Detect which cell encompasses the target text, then output its (X, Y) center coordinate. 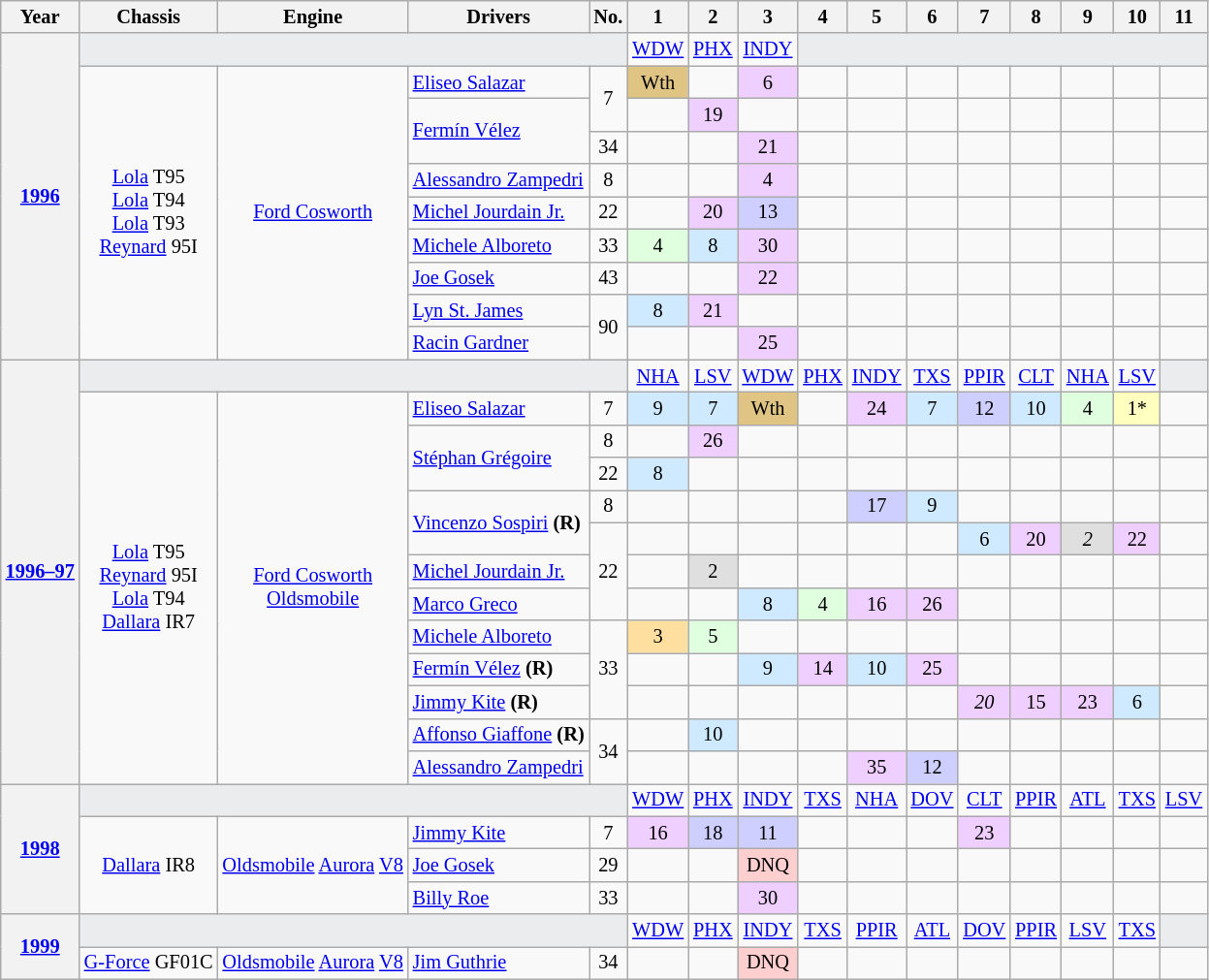
Lyn St. James (498, 310)
Year (41, 16)
18 (713, 833)
Ford Cosworth (313, 213)
29 (609, 865)
90 (609, 326)
1* (1137, 408)
Stéphan Grégoire (498, 458)
Jim Guthrie (498, 963)
1996–97 (41, 572)
Fermín Vélez (498, 130)
G-Force GF01C (149, 963)
14 (822, 669)
Ford CosworthOldsmobile (313, 587)
15 (1035, 702)
1 (657, 16)
No. (609, 16)
Affonso Giaffone (R) (498, 735)
17 (876, 506)
Racin Gardner (498, 343)
19 (713, 114)
24 (876, 408)
13 (768, 212)
Jimmy Kite (498, 833)
Fermín Vélez (R) (498, 669)
1999 (41, 946)
Vincenzo Sospiri (R) (498, 522)
Chassis (149, 16)
43 (609, 278)
Marco Greco (498, 604)
Billy Roe (498, 898)
1998 (41, 849)
Jimmy Kite (R) (498, 702)
Drivers (498, 16)
Engine (313, 16)
35 (876, 767)
Lola T95Reynard 95ILola T94Dallara IR7 (149, 587)
1996 (41, 196)
Dallara IR8 (149, 865)
Lola T95Lola T94Lola T93Reynard 95I (149, 213)
